For the text-containing cell, return its midpoint in [x, y] coordinate format. 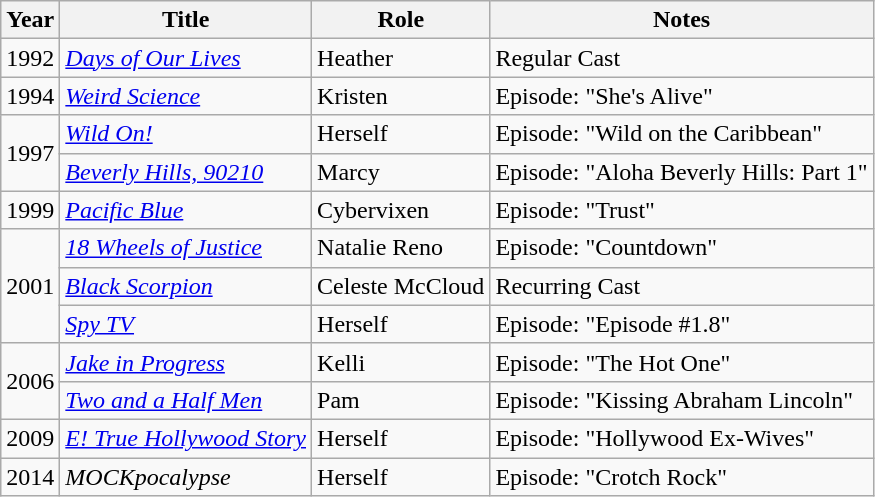
E! True Hollywood Story [186, 438]
Episode: "Hollywood Ex-Wives" [682, 438]
1994 [30, 96]
Episode: "Countdown" [682, 248]
Natalie Reno [401, 248]
Marcy [401, 172]
1997 [30, 153]
Episode: "Episode #1.8" [682, 324]
1999 [30, 210]
Celeste McCloud [401, 286]
Days of Our Lives [186, 58]
Episode: "Aloha Beverly Hills: Part 1" [682, 172]
Recurring Cast [682, 286]
2001 [30, 286]
Episode: "The Hot One" [682, 362]
Episode: "Crotch Rock" [682, 477]
2014 [30, 477]
Episode: "Wild on the Caribbean" [682, 134]
Year [30, 20]
Beverly Hills, 90210 [186, 172]
1992 [30, 58]
Episode: "Trust" [682, 210]
MOCKpocalypse [186, 477]
Episode: "Kissing Abraham Lincoln" [682, 400]
Role [401, 20]
Notes [682, 20]
Title [186, 20]
Regular Cast [682, 58]
Spy TV [186, 324]
Pam [401, 400]
Cybervixen [401, 210]
Heather [401, 58]
Two and a Half Men [186, 400]
18 Wheels of Justice [186, 248]
Pacific Blue [186, 210]
Weird Science [186, 96]
2009 [30, 438]
2006 [30, 381]
Kristen [401, 96]
Jake in Progress [186, 362]
Episode: "She's Alive" [682, 96]
Black Scorpion [186, 286]
Kelli [401, 362]
Wild On! [186, 134]
